Capture the cell that displays the provided text and extract its [X, Y] central coordinate. 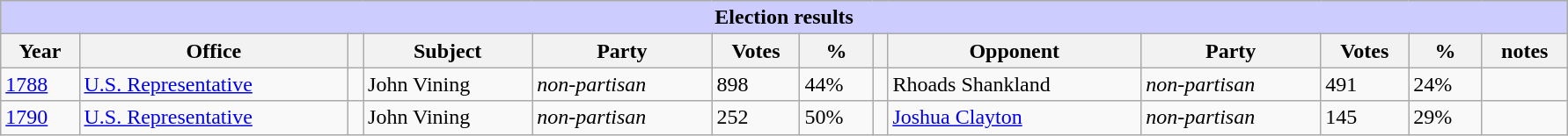
145 [1365, 118]
50% [836, 118]
29% [1445, 118]
491 [1365, 84]
Joshua Clayton [1015, 118]
252 [756, 118]
Year [40, 51]
44% [836, 84]
24% [1445, 84]
notes [1525, 51]
1790 [40, 118]
898 [756, 84]
Office [214, 51]
1788 [40, 84]
Election results [785, 18]
Rhoads Shankland [1015, 84]
Opponent [1015, 51]
Subject [448, 51]
